Determine the [X, Y] coordinate at the center of the cell enclosing the given text.  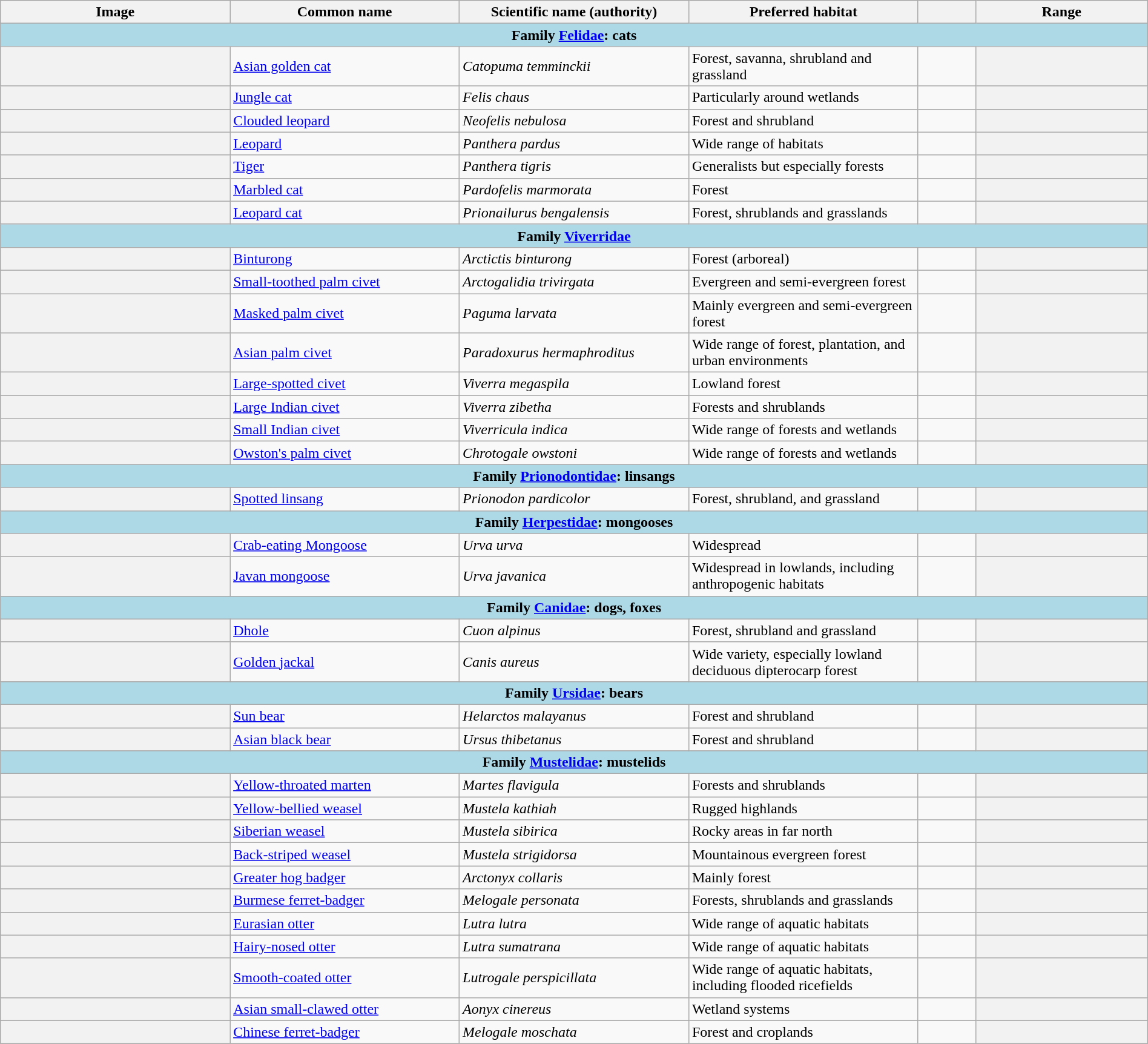
Tiger [345, 167]
Family Prionodontidae: linsangs [574, 476]
Lowland forest [803, 384]
Binturong [345, 259]
Yellow-bellied weasel [345, 808]
Mustela sibirica [574, 831]
Mountainous evergreen forest [803, 854]
Family Canidae: dogs, foxes [574, 607]
Wetland systems [803, 1009]
Rocky areas in far north [803, 831]
Common name [345, 12]
Particularly around wetlands [803, 97]
Chrotogale owstoni [574, 453]
Asian palm civet [345, 352]
Widespread [803, 545]
Family Herpestidae: mongooses [574, 522]
Owston's palm civet [345, 453]
Arctogalidia trivirgata [574, 282]
Viverra zibetha [574, 407]
Forest, savanna, shrubland and grassland [803, 67]
Forest, shrubland, and grassland [803, 499]
Image [115, 12]
Mainly evergreen and semi-evergreen forest [803, 312]
Greater hog badger [345, 877]
Martes flavigula [574, 785]
Small-toothed palm civet [345, 282]
Canis aureus [574, 661]
Forest, shrubland and grassland [803, 630]
Forests, shrublands and grasslands [803, 900]
Ursus thibetanus [574, 739]
Large Indian civet [345, 407]
Leopard cat [345, 213]
Back-striped weasel [345, 854]
Wide range of habitats [803, 144]
Marbled cat [345, 190]
Melogale moschata [574, 1032]
Asian small-clawed otter [345, 1009]
Range [1061, 12]
Prionailurus bengalensis [574, 213]
Lutrogale perspicillata [574, 977]
Widespread in lowlands, including anthropogenic habitats [803, 577]
Wide variety, especially lowland deciduous dipterocarp forest [803, 661]
Chinese ferret-badger [345, 1032]
Arctictis binturong [574, 259]
Forest, shrublands and grasslands [803, 213]
Burmese ferret-badger [345, 900]
Forest (arboreal) [803, 259]
Arctonyx collaris [574, 877]
Spotted linsang [345, 499]
Viverricula indica [574, 430]
Mustela kathiah [574, 808]
Crab-eating Mongoose [345, 545]
Hairy-nosed otter [345, 947]
Rugged highlands [803, 808]
Small Indian civet [345, 430]
Forest [803, 190]
Aonyx cinereus [574, 1009]
Wide range of aquatic habitats, including flooded ricefields [803, 977]
Panthera tigris [574, 167]
Clouded leopard [345, 121]
Smooth-coated otter [345, 977]
Paradoxurus hermaphroditus [574, 352]
Large-spotted civet [345, 384]
Mustela strigidorsa [574, 854]
Family Felidae: cats [574, 35]
Generalists but especially forests [803, 167]
Panthera pardus [574, 144]
Sun bear [345, 716]
Urva javanica [574, 577]
Masked palm civet [345, 312]
Pardofelis marmorata [574, 190]
Prionodon pardicolor [574, 499]
Siberian weasel [345, 831]
Neofelis nebulosa [574, 121]
Felis chaus [574, 97]
Eurasian otter [345, 923]
Viverra megaspila [574, 384]
Melogale personata [574, 900]
Wide range of forest, plantation, and urban environments [803, 352]
Family Ursidae: bears [574, 693]
Javan mongoose [345, 577]
Catopuma temminckii [574, 67]
Family Viverridae [574, 236]
Helarctos malayanus [574, 716]
Urva urva [574, 545]
Mainly forest [803, 877]
Asian golden cat [345, 67]
Evergreen and semi-evergreen forest [803, 282]
Scientific name (authority) [574, 12]
Forest and croplands [803, 1032]
Dhole [345, 630]
Paguma larvata [574, 312]
Jungle cat [345, 97]
Family Mustelidae: mustelids [574, 762]
Asian black bear [345, 739]
Golden jackal [345, 661]
Lutra sumatrana [574, 947]
Leopard [345, 144]
Yellow-throated marten [345, 785]
Lutra lutra [574, 923]
Cuon alpinus [574, 630]
Preferred habitat [803, 12]
